Capture the cell that displays the provided text and extract its (x, y) central coordinate. 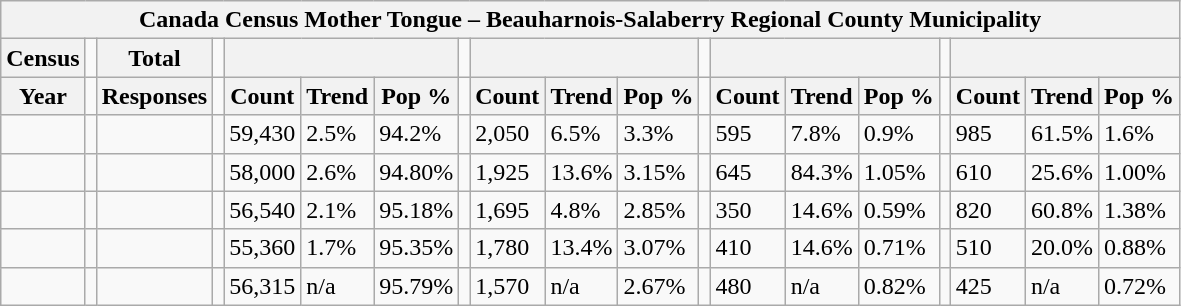
2.1% (338, 210)
Census (43, 58)
Canada Census Mother Tongue – Beauharnois-Salaberry Regional County Municipality (590, 20)
1,695 (508, 210)
0.59% (898, 210)
985 (988, 134)
7.8% (822, 134)
Responses (154, 96)
0.9% (898, 134)
510 (988, 248)
2.85% (658, 210)
58,000 (262, 172)
56,315 (262, 286)
3.07% (658, 248)
13.6% (582, 172)
645 (748, 172)
1,570 (508, 286)
820 (988, 210)
94.2% (416, 134)
4.8% (582, 210)
3.15% (658, 172)
410 (748, 248)
610 (988, 172)
2,050 (508, 134)
1.00% (1138, 172)
0.71% (898, 248)
1.6% (1138, 134)
94.80% (416, 172)
6.5% (582, 134)
55,360 (262, 248)
480 (748, 286)
61.5% (1062, 134)
56,540 (262, 210)
95.79% (416, 286)
59,430 (262, 134)
13.4% (582, 248)
20.0% (1062, 248)
95.18% (416, 210)
2.67% (658, 286)
1.7% (338, 248)
25.6% (1062, 172)
0.88% (1138, 248)
Year (43, 96)
Total (154, 58)
84.3% (822, 172)
1.38% (1138, 210)
95.35% (416, 248)
595 (748, 134)
350 (748, 210)
0.82% (898, 286)
60.8% (1062, 210)
3.3% (658, 134)
1.05% (898, 172)
1,925 (508, 172)
0.72% (1138, 286)
2.6% (338, 172)
425 (988, 286)
2.5% (338, 134)
1,780 (508, 248)
